Capture the cell that displays the provided text and extract its (x, y) central coordinate. 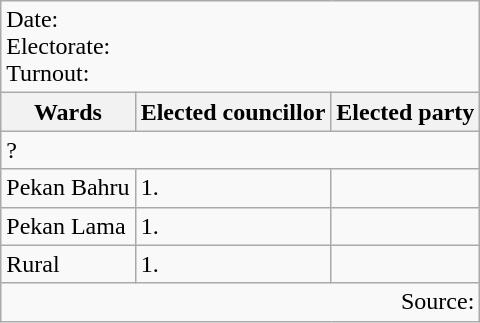
? (240, 150)
Wards (68, 112)
Elected councillor (233, 112)
Elected party (406, 112)
Rural (68, 264)
Pekan Bahru (68, 188)
Date: Electorate: Turnout: (240, 47)
Pekan Lama (68, 226)
Source: (240, 302)
